Identify which cell holds the provided text, then report its (X, Y) central coordinate. 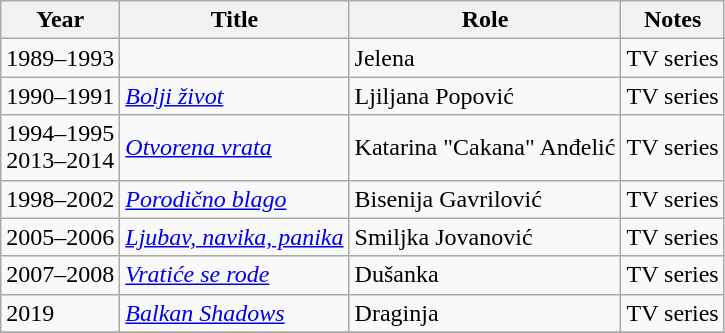
1989–1993 (60, 58)
2005–2006 (60, 237)
Balkan Shadows (234, 313)
Smiljka Jovanović (485, 237)
Draginja (485, 313)
Vratiće se rode (234, 275)
Otvorena vrata (234, 148)
Bisenija Gavrilović (485, 199)
Porodično blago (234, 199)
Jelena (485, 58)
Notes (672, 20)
Year (60, 20)
Katarina "Cakana" Anđelić (485, 148)
Ljubav, navika, panika (234, 237)
Role (485, 20)
1990–1991 (60, 96)
2019 (60, 313)
Dušanka (485, 275)
2007–2008 (60, 275)
1998–2002 (60, 199)
Title (234, 20)
Bolji život (234, 96)
Ljiljana Popović (485, 96)
1994–19952013–2014 (60, 148)
